Find where the given text appears and provide that cell's center as [X, Y] coordinate. 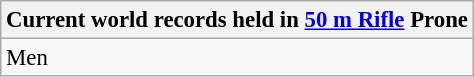
Men [238, 58]
Current world records held in 50 m Rifle Prone [238, 20]
